For the text-containing cell, return its midpoint in [x, y] coordinate format. 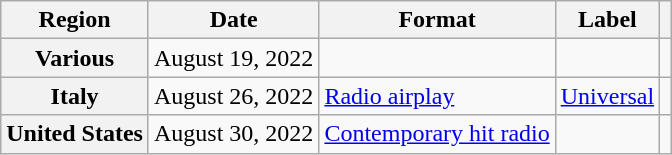
August 26, 2022 [233, 96]
August 19, 2022 [233, 58]
Format [437, 20]
Universal [607, 96]
Italy [75, 96]
Contemporary hit radio [437, 134]
Various [75, 58]
Label [607, 20]
Date [233, 20]
Radio airplay [437, 96]
Region [75, 20]
United States [75, 134]
August 30, 2022 [233, 134]
